Return the [x, y] coordinate for the center point of the cell that contains the specified text.  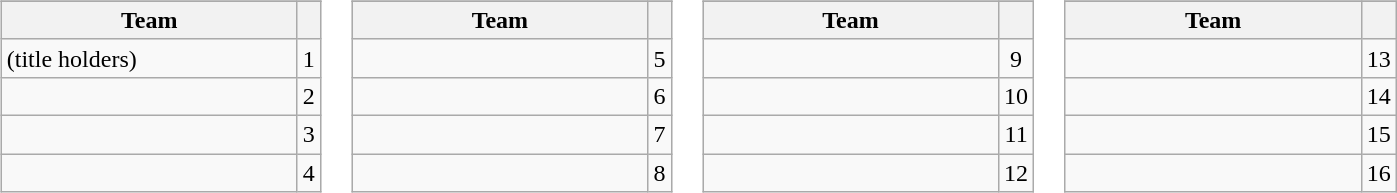
8 [660, 173]
12 [1016, 173]
4 [308, 173]
16 [1378, 173]
14 [1378, 96]
3 [308, 134]
13 [1378, 58]
7 [660, 134]
6 [660, 96]
2 [308, 96]
10 [1016, 96]
5 [660, 58]
(title holders) [149, 58]
9 [1016, 58]
1 [308, 58]
15 [1378, 134]
11 [1016, 134]
